Find where the given text appears and provide that cell's center as (x, y) coordinate. 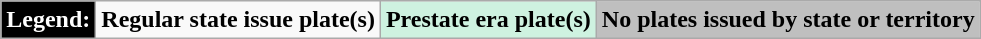
No plates issued by state or territory (788, 20)
Regular state issue plate(s) (238, 20)
Legend: (48, 20)
Prestate era plate(s) (488, 20)
